Return [X, Y] of the center of cell containing provided text 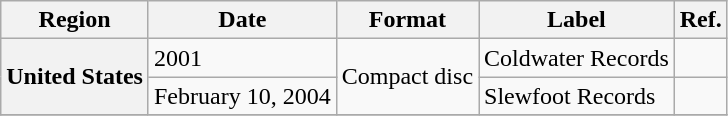
Ref. [700, 20]
Coldwater Records [577, 58]
Compact disc [407, 77]
2001 [242, 58]
United States [75, 77]
February 10, 2004 [242, 96]
Label [577, 20]
Date [242, 20]
Region [75, 20]
Slewfoot Records [577, 96]
Format [407, 20]
